Detect which cell encompasses the target text, then output its (X, Y) center coordinate. 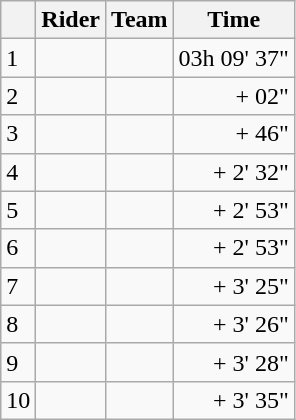
3 (18, 134)
1 (18, 58)
8 (18, 324)
7 (18, 286)
+ 3' 26" (234, 324)
2 (18, 96)
6 (18, 248)
+ 02" (234, 96)
4 (18, 172)
+ 3' 35" (234, 400)
9 (18, 362)
Rider (71, 20)
+ 46" (234, 134)
+ 2' 32" (234, 172)
+ 3' 28" (234, 362)
Time (234, 20)
Team (140, 20)
5 (18, 210)
03h 09' 37" (234, 58)
+ 3' 25" (234, 286)
10 (18, 400)
